Identify which cell holds the provided text, then report its [X, Y] central coordinate. 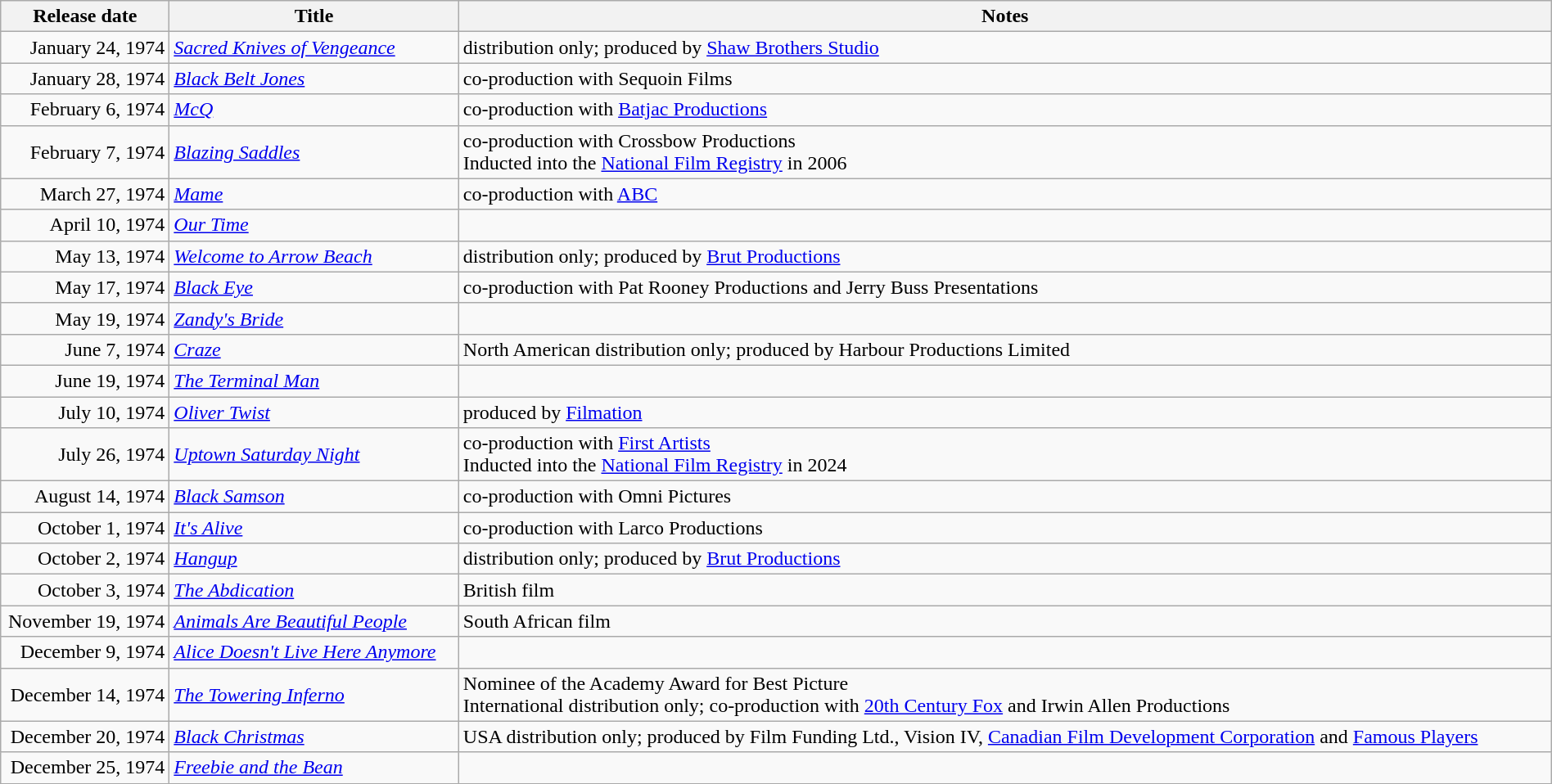
May 17, 1974 [85, 287]
Black Christmas [314, 737]
co-production with Batjac Productions [1005, 110]
Uptown Saturday Night [314, 455]
December 9, 1974 [85, 652]
Freebie and the Bean [314, 768]
Craze [314, 349]
December 14, 1974 [85, 694]
June 19, 1974 [85, 381]
Black Samson [314, 497]
Title [314, 16]
distribution only; produced by Shaw Brothers Studio [1005, 47]
February 7, 1974 [85, 152]
Sacred Knives of Vengeance [314, 47]
Our Time [314, 225]
December 25, 1974 [85, 768]
USA distribution only; produced by Film Funding Ltd., Vision IV, Canadian Film Development Corporation and Famous Players [1005, 737]
Notes [1005, 16]
Oliver Twist [314, 412]
The Abdication [314, 590]
Hangup [314, 559]
August 14, 1974 [85, 497]
Zandy's Bride [314, 318]
Animals Are Beautiful People [314, 621]
co-production with Omni Pictures [1005, 497]
British film [1005, 590]
January 24, 1974 [85, 47]
October 2, 1974 [85, 559]
May 13, 1974 [85, 256]
January 28, 1974 [85, 79]
April 10, 1974 [85, 225]
December 20, 1974 [85, 737]
co-production with Pat Rooney Productions and Jerry Buss Presentations [1005, 287]
November 19, 1974 [85, 621]
Alice Doesn't Live Here Anymore [314, 652]
Nominee of the Academy Award for Best PictureInternational distribution only; co-production with 20th Century Fox and Irwin Allen Productions [1005, 694]
May 19, 1974 [85, 318]
Welcome to Arrow Beach [314, 256]
The Towering Inferno [314, 694]
McQ [314, 110]
North American distribution only; produced by Harbour Productions Limited [1005, 349]
Black Eye [314, 287]
Mame [314, 194]
February 6, 1974 [85, 110]
The Terminal Man [314, 381]
co-production with First ArtistsInducted into the National Film Registry in 2024 [1005, 455]
July 26, 1974 [85, 455]
June 7, 1974 [85, 349]
co-production with Sequoin Films [1005, 79]
South African film [1005, 621]
October 3, 1974 [85, 590]
Blazing Saddles [314, 152]
Release date [85, 16]
October 1, 1974 [85, 528]
co-production with Crossbow ProductionsInducted into the National Film Registry in 2006 [1005, 152]
March 27, 1974 [85, 194]
produced by Filmation [1005, 412]
July 10, 1974 [85, 412]
It's Alive [314, 528]
co-production with Larco Productions [1005, 528]
Black Belt Jones [314, 79]
co-production with ABC [1005, 194]
